Pinpoint the cell where the given text exists, returning its (x, y) midpoint coordinate. 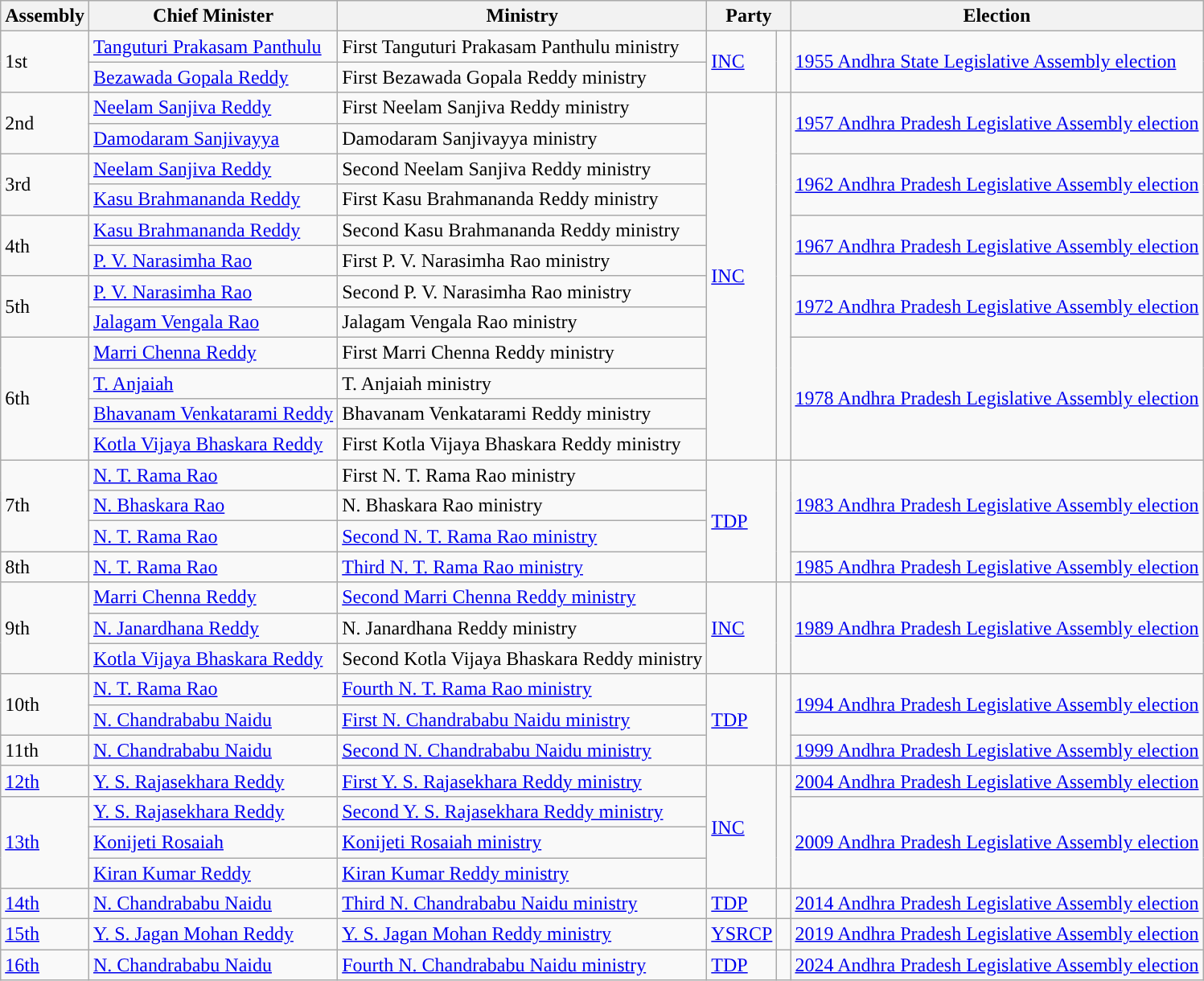
2014 Andhra Pradesh Legislative Assembly election (997, 904)
1989 Andhra Pradesh Legislative Assembly election (997, 628)
Second N. T. Rama Rao ministry (523, 536)
Second Kasu Brahmananda Reddy ministry (523, 230)
1962 Andhra Pradesh Legislative Assembly election (997, 184)
Kiran Kumar Reddy ministry (523, 872)
Tanguturi Prakasam Panthulu (212, 47)
Party (749, 16)
Y. S. Jagan Mohan Reddy (212, 934)
N. Bhaskara Rao ministry (523, 506)
Second Marri Chenna Reddy ministry (523, 597)
Jalagam Vengala Rao ministry (523, 322)
Third N. Chandrababu Naidu ministry (523, 904)
Ministry (523, 16)
13th (45, 842)
Second P. V. Narasimha Rao ministry (523, 291)
Election (997, 16)
2004 Andhra Pradesh Legislative Assembly election (997, 781)
15th (45, 934)
Second Y. S. Rajasekhara Reddy ministry (523, 811)
Y. S. Jagan Mohan Reddy ministry (523, 934)
8th (45, 567)
First P. V. Narasimha Rao ministry (523, 261)
Konijeti Rosaiah (212, 842)
N. Janardhana Reddy ministry (523, 628)
Fourth N. Chandrababu Naidu ministry (523, 965)
Third N. T. Rama Rao ministry (523, 567)
First Bezawada Gopala Reddy ministry (523, 77)
1st (45, 62)
First N. T. Rama Rao ministry (523, 475)
T. Anjaiah ministry (523, 384)
9th (45, 628)
Second Neelam Sanjiva Reddy ministry (523, 169)
Damodaram Sanjivayya ministry (523, 138)
6th (45, 398)
Konijeti Rosaiah ministry (523, 842)
Kiran Kumar Reddy (212, 872)
Jalagam Vengala Rao (212, 322)
11th (45, 750)
3rd (45, 184)
First Marri Chenna Reddy ministry (523, 352)
16th (45, 965)
1994 Andhra Pradesh Legislative Assembly election (997, 704)
2024 Andhra Pradesh Legislative Assembly election (997, 965)
12th (45, 781)
2009 Andhra Pradesh Legislative Assembly election (997, 842)
Bhavanam Venkatarami Reddy (212, 414)
1985 Andhra Pradesh Legislative Assembly election (997, 567)
First Kotla Vijaya Bhaskara Reddy ministry (523, 445)
1957 Andhra Pradesh Legislative Assembly election (997, 123)
1999 Andhra Pradesh Legislative Assembly election (997, 750)
First Tanguturi Prakasam Panthulu ministry (523, 47)
Assembly (45, 16)
Fourth N. T. Rama Rao ministry (523, 689)
2nd (45, 123)
T. Anjaiah (212, 384)
10th (45, 704)
4th (45, 245)
Second Kotla Vijaya Bhaskara Reddy ministry (523, 659)
N. Janardhana Reddy (212, 628)
1978 Andhra Pradesh Legislative Assembly election (997, 398)
Bhavanam Venkatarami Reddy ministry (523, 414)
Bezawada Gopala Reddy (212, 77)
14th (45, 904)
Chief Minister (212, 16)
Damodaram Sanjivayya (212, 138)
First N. Chandrababu Naidu ministry (523, 720)
5th (45, 306)
Second N. Chandrababu Naidu ministry (523, 750)
First Y. S. Rajasekhara Reddy ministry (523, 781)
7th (45, 506)
First Kasu Brahmananda Reddy ministry (523, 199)
N. Bhaskara Rao (212, 506)
1955 Andhra State Legislative Assembly election (997, 62)
YSRCP (742, 934)
2019 Andhra Pradesh Legislative Assembly election (997, 934)
1967 Andhra Pradesh Legislative Assembly election (997, 245)
1972 Andhra Pradesh Legislative Assembly election (997, 306)
First Neelam Sanjiva Reddy ministry (523, 108)
1983 Andhra Pradesh Legislative Assembly election (997, 506)
